Locate the cell with the specified text and output its [x, y] center coordinate. 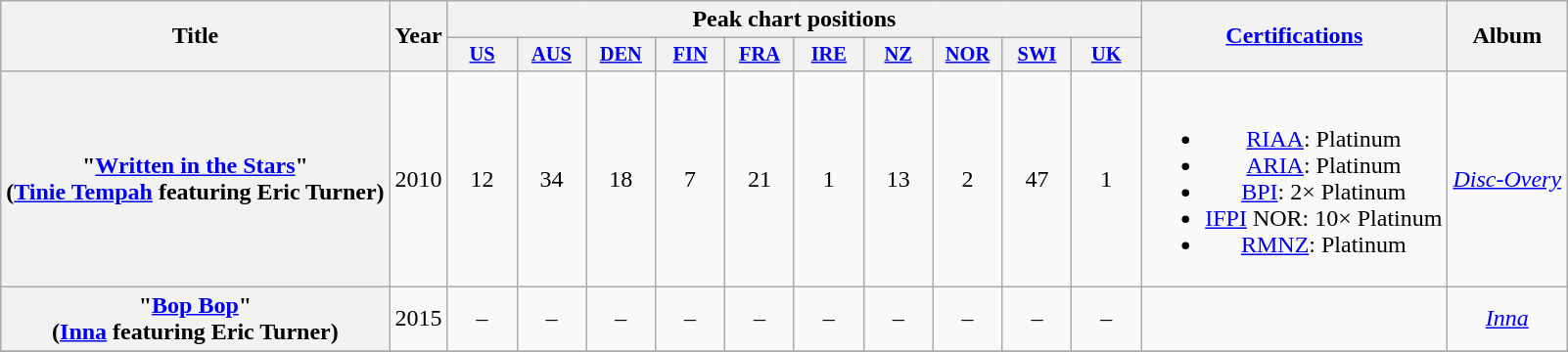
Peak chart positions [795, 20]
IRE [828, 55]
UK [1106, 55]
18 [621, 178]
NZ [899, 55]
21 [760, 178]
RIAA: PlatinumARIA: PlatinumBPI: 2× PlatinumIFPI NOR: 10× PlatinumRMNZ: Platinum [1294, 178]
Inna [1507, 319]
12 [482, 178]
US [482, 55]
DEN [621, 55]
NOR [967, 55]
Certifications [1294, 36]
"Bop Bop" (Inna featuring Eric Turner) [196, 319]
SWI [1038, 55]
FRA [760, 55]
Disc-Overy [1507, 178]
2 [967, 178]
34 [552, 178]
Year [419, 36]
13 [899, 178]
AUS [552, 55]
"Written in the Stars" (Tinie Tempah featuring Eric Turner) [196, 178]
2015 [419, 319]
FIN [691, 55]
2010 [419, 178]
47 [1038, 178]
7 [691, 178]
Title [196, 36]
Album [1507, 36]
